Return [x, y] of the center of cell containing provided text 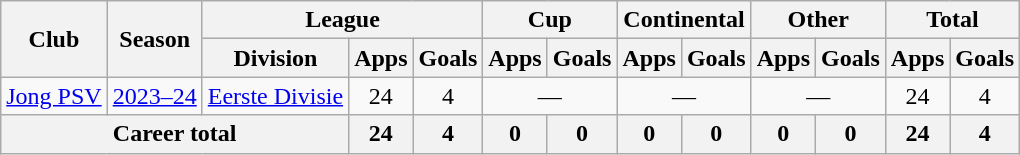
Continental [684, 20]
2023–24 [154, 96]
Other [818, 20]
Club [54, 39]
League [342, 20]
Total [952, 20]
Division [275, 58]
Career total [175, 134]
Jong PSV [54, 96]
Season [154, 39]
Cup [550, 20]
Eerste Divisie [275, 96]
